Extract the (x, y) coordinate from the center of the cell holding the provided text.  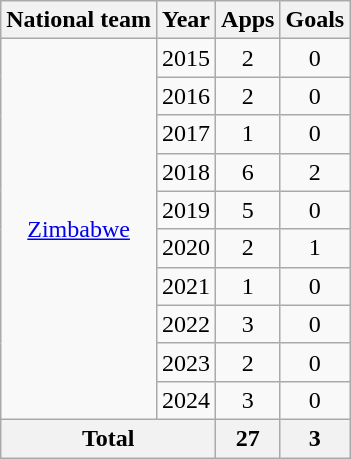
2019 (186, 210)
Total (108, 438)
6 (248, 172)
2016 (186, 96)
2018 (186, 172)
2015 (186, 58)
2021 (186, 286)
National team (79, 20)
27 (248, 438)
Goals (315, 20)
2017 (186, 134)
2024 (186, 400)
2023 (186, 362)
5 (248, 210)
2020 (186, 248)
2022 (186, 324)
Zimbabwe (79, 230)
Apps (248, 20)
Year (186, 20)
